Output the (x, y) coordinate of the center of the cell containing the given text.  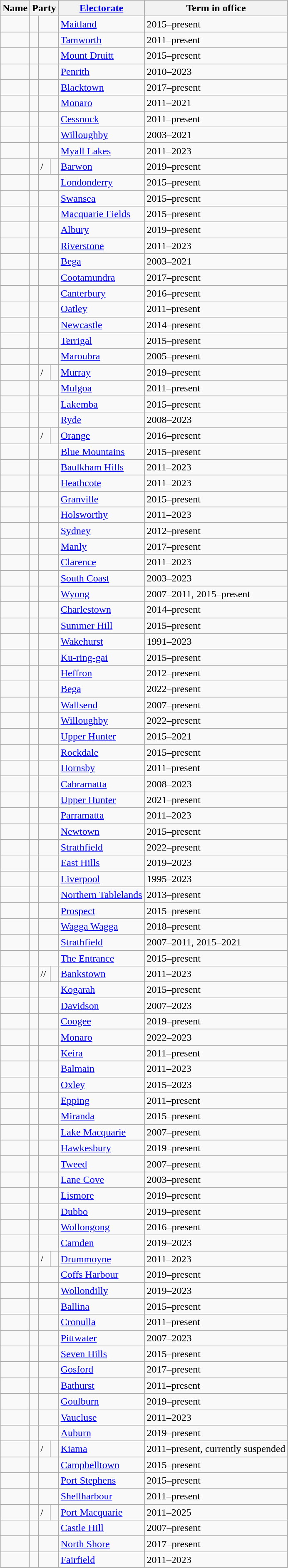
Penrith (102, 72)
Heffron (102, 673)
Wallsend (102, 705)
Hawkesbury (102, 1148)
Canterbury (102, 293)
Ryde (102, 420)
Party (44, 8)
Name (15, 8)
Newcastle (102, 325)
Gosford (102, 1370)
2005–present (216, 356)
2011–present, currently suspended (216, 1449)
Lane Cove (102, 1180)
Lakemba (102, 404)
Vaucluse (102, 1417)
Camden (102, 1243)
Maroubra (102, 356)
Wollondilly (102, 1291)
Pittwater (102, 1338)
Hornsby (102, 768)
Murray (102, 372)
Newtown (102, 831)
Port Macquarie (102, 1512)
Tweed (102, 1164)
Granville (102, 499)
Shellharbour (102, 1496)
Drummoyne (102, 1259)
Castle Hill (102, 1528)
Ballina (102, 1306)
1995–2023 (216, 879)
2015–2021 (216, 737)
Bathurst (102, 1385)
Port Stephens (102, 1481)
Lake Macquarie (102, 1132)
Riverstone (102, 246)
Mulgoa (102, 388)
2007–2011, 2015–2021 (216, 942)
Cronulla (102, 1322)
Albury (102, 230)
Clarence (102, 562)
Wagga Wagga (102, 926)
Blue Mountains (102, 451)
2007–2011, 2015–present (216, 594)
Kogarah (102, 990)
Lismore (102, 1195)
Baulkham Hills (102, 467)
2013–present (216, 895)
2022–2023 (216, 1037)
Kiama (102, 1449)
Dubbo (102, 1212)
1991–2023 (216, 641)
Prospect (102, 910)
Cabramatta (102, 784)
2003–present (216, 1180)
2011–2025 (216, 1512)
Wakehurst (102, 641)
Liverpool (102, 879)
Rockdale (102, 752)
Oxley (102, 1085)
Heathcote (102, 483)
Summer Hill (102, 626)
Keira (102, 1053)
Sydney (102, 531)
Cootamundra (102, 277)
Term in office (216, 8)
Manly (102, 547)
Tamworth (102, 40)
Holsworthy (102, 515)
// (44, 974)
Blacktown (102, 87)
Epping (102, 1101)
Wollongong (102, 1227)
Oatley (102, 309)
Terrigal (102, 341)
Campbelltown (102, 1464)
Swansea (102, 198)
2018–present (216, 926)
Maitland (102, 24)
Cessnock (102, 119)
Coffs Harbour (102, 1275)
2003–2023 (216, 578)
Macquarie Fields (102, 214)
Bankstown (102, 974)
2021–present (216, 800)
Ku-ring-gai (102, 657)
North Shore (102, 1544)
Parramatta (102, 816)
Londonderry (102, 182)
Goulburn (102, 1401)
Davidson (102, 1006)
Fairfield (102, 1560)
Electorate (102, 8)
South Coast (102, 578)
Barwon (102, 166)
2015–2023 (216, 1085)
Mount Druitt (102, 56)
The Entrance (102, 958)
Coogee (102, 1021)
2011–2021 (216, 103)
Balmain (102, 1069)
Myall Lakes (102, 151)
2010–2023 (216, 72)
Orange (102, 435)
Northern Tablelands (102, 895)
East Hills (102, 863)
Auburn (102, 1433)
Seven Hills (102, 1354)
Charlestown (102, 610)
Wyong (102, 594)
Miranda (102, 1116)
